Scan for the cell matching the given text and deliver its [x, y] coordinate at center. 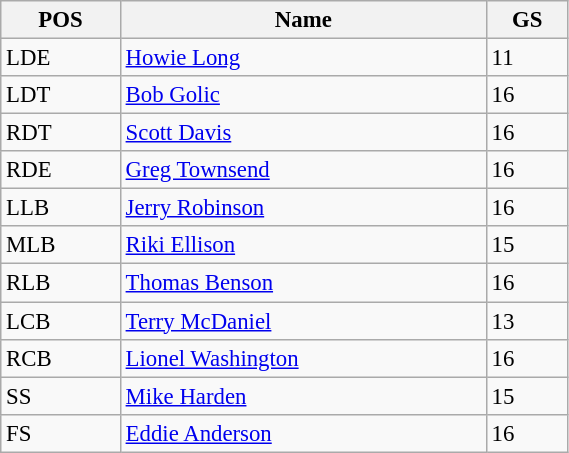
RCB [61, 358]
Greg Townsend [303, 170]
Bob Golic [303, 95]
MLB [61, 245]
Howie Long [303, 58]
GS [527, 20]
Thomas Benson [303, 283]
RDE [61, 170]
Jerry Robinson [303, 208]
LLB [61, 208]
LDE [61, 58]
POS [61, 20]
LCB [61, 321]
Eddie Anderson [303, 433]
SS [61, 396]
11 [527, 58]
RLB [61, 283]
RDT [61, 133]
Name [303, 20]
Riki Ellison [303, 245]
LDT [61, 95]
Terry McDaniel [303, 321]
Scott Davis [303, 133]
Mike Harden [303, 396]
13 [527, 321]
FS [61, 433]
Lionel Washington [303, 358]
